For the text-containing cell, return its midpoint in [x, y] coordinate format. 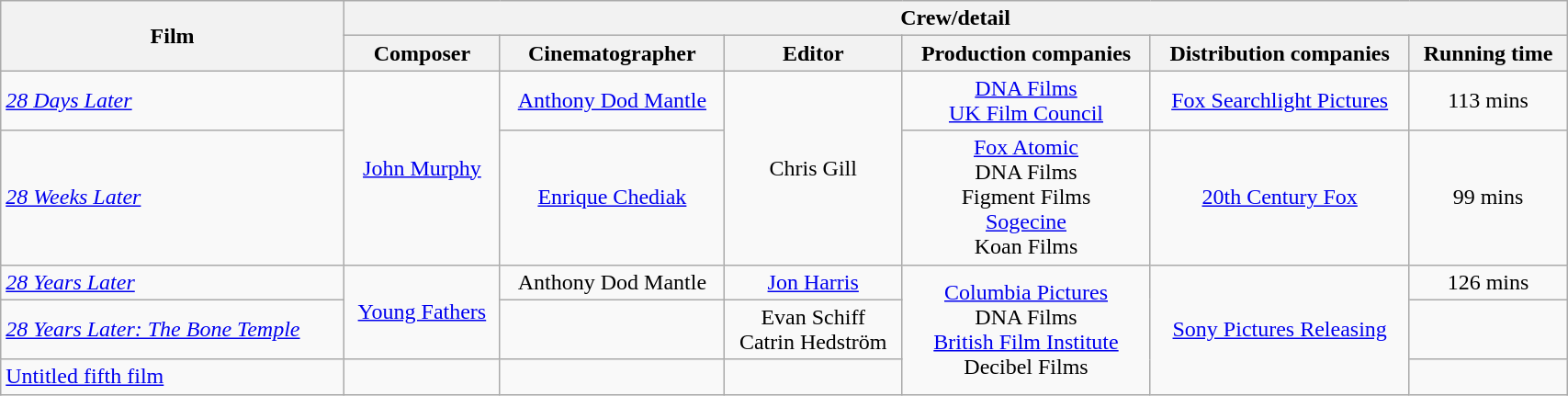
Jon Harris [813, 282]
Untitled fifth film [173, 377]
Editor [813, 53]
28 Years Later: The Bone Temple [173, 329]
DNA FilmsUK Film Council [1026, 101]
Production companies [1026, 53]
Columbia PicturesDNA FilmsBritish Film InstituteDecibel Films [1026, 329]
Fox AtomicDNA FilmsFigment FilmsSogecineKoan Films [1026, 198]
28 Weeks Later [173, 198]
20th Century Fox [1280, 198]
Cinematographer [612, 53]
Composer [422, 53]
Running time [1488, 53]
Evan SchiffCatrin Hedström [813, 329]
Sony Pictures Releasing [1280, 329]
Fox Searchlight Pictures [1280, 101]
Enrique Chediak [612, 198]
99 mins [1488, 198]
113 mins [1488, 101]
Young Fathers [422, 312]
Chris Gill [813, 167]
28 Days Later [173, 101]
126 mins [1488, 282]
28 Years Later [173, 282]
John Murphy [422, 167]
Crew/detail [955, 18]
Film [173, 36]
Distribution companies [1280, 53]
